Determine the [x, y] coordinate at the center of the cell enclosing the given text.  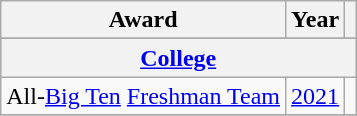
2021 [316, 96]
Award [144, 20]
All-Big Ten Freshman Team [144, 96]
Year [316, 20]
College [178, 58]
